Return the [X, Y] coordinate for the center point of the cell that contains the specified text.  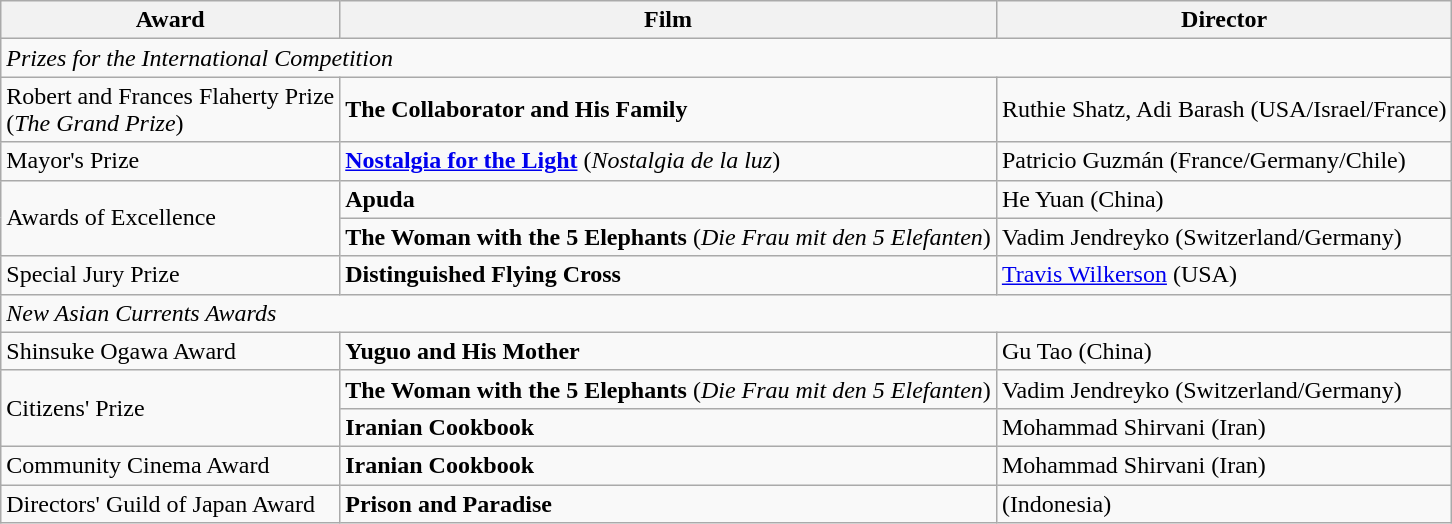
Award [170, 20]
Robert and Frances Flaherty Prize(The Grand Prize) [170, 110]
Apuda [668, 199]
Ruthie Shatz, Adi Barash (USA/Israel/France) [1224, 110]
Director [1224, 20]
Prison and Paradise [668, 503]
Awards of Excellence [170, 218]
Film [668, 20]
(Indonesia) [1224, 503]
Special Jury Prize [170, 275]
Community Cinema Award [170, 465]
New Asian Currents Awards [726, 313]
Distinguished Flying Cross [668, 275]
Prizes for the International Competition [726, 58]
Mayor's Prize [170, 161]
Yuguo and His Mother [668, 351]
Gu Tao (China) [1224, 351]
Nostalgia for the Light (Nostalgia de la luz) [668, 161]
He Yuan (China) [1224, 199]
Directors' Guild of Japan Award [170, 503]
Travis Wilkerson (USA) [1224, 275]
The Collaborator and His Family [668, 110]
Patricio Guzmán (France/Germany/Chile) [1224, 161]
Citizens' Prize [170, 408]
Shinsuke Ogawa Award [170, 351]
